Output the [x, y] coordinate of the center of the cell containing the given text.  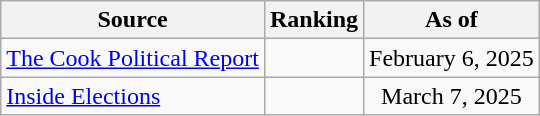
February 6, 2025 [452, 58]
Inside Elections [133, 96]
The Cook Political Report [133, 58]
Ranking [314, 20]
Source [133, 20]
March 7, 2025 [452, 96]
As of [452, 20]
